Pinpoint the cell where the given text exists, returning its (X, Y) midpoint coordinate. 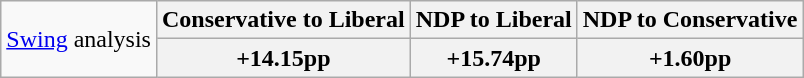
+15.74pp (494, 58)
+1.60pp (690, 58)
Swing analysis (79, 39)
NDP to Liberal (494, 20)
+14.15pp (283, 58)
NDP to Conservative (690, 20)
Conservative to Liberal (283, 20)
